Identify which cell holds the provided text, then report its (X, Y) central coordinate. 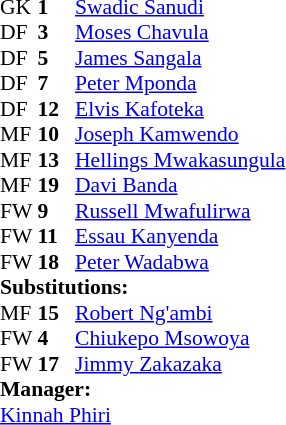
15 (57, 313)
11 (57, 237)
3 (57, 33)
Joseph Kamwendo (180, 135)
Russell Mwafulirwa (180, 211)
Moses Chavula (180, 33)
Robert Ng'ambi (180, 313)
9 (57, 211)
Peter Mponda (180, 83)
19 (57, 185)
13 (57, 160)
Essau Kanyenda (180, 237)
Substitutions: (142, 287)
17 (57, 364)
James Sangala (180, 58)
Hellings Mwakasungula (180, 160)
5 (57, 58)
Davi Banda (180, 185)
4 (57, 339)
12 (57, 109)
Peter Wadabwa (180, 262)
10 (57, 135)
Manager: (142, 389)
Jimmy Zakazaka (180, 364)
18 (57, 262)
Elvis Kafoteka (180, 109)
Chiukepo Msowoya (180, 339)
7 (57, 83)
